Provide the (X, Y) coordinate of the cell's center where the given text is located.  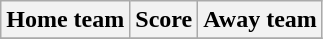
Score (164, 20)
Away team (260, 20)
Home team (66, 20)
